Pinpoint the cell where the given text exists, returning its (X, Y) midpoint coordinate. 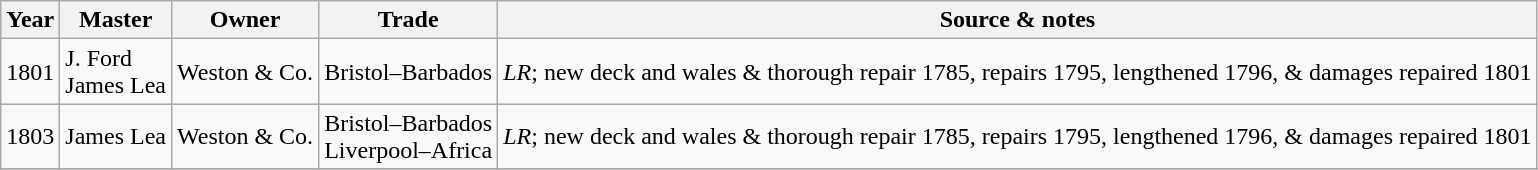
J. FordJames Lea (116, 72)
Master (116, 20)
Bristol–BarbadosLiverpool–Africa (408, 136)
James Lea (116, 136)
1803 (30, 136)
Source & notes (1018, 20)
1801 (30, 72)
Bristol–Barbados (408, 72)
Owner (244, 20)
Trade (408, 20)
Year (30, 20)
